Provide the (X, Y) coordinate of the cell's center where the given text is located.  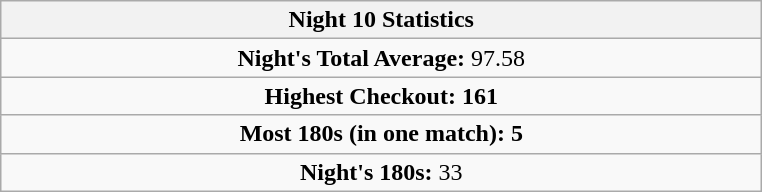
Night's Total Average: 97.58 (382, 58)
Night's 180s: 33 (382, 172)
Night 10 Statistics (382, 20)
Highest Checkout: 161 (382, 96)
Most 180s (in one match): 5 (382, 134)
